Search for the cell housing the specified text and yield its [x, y] center coordinate. 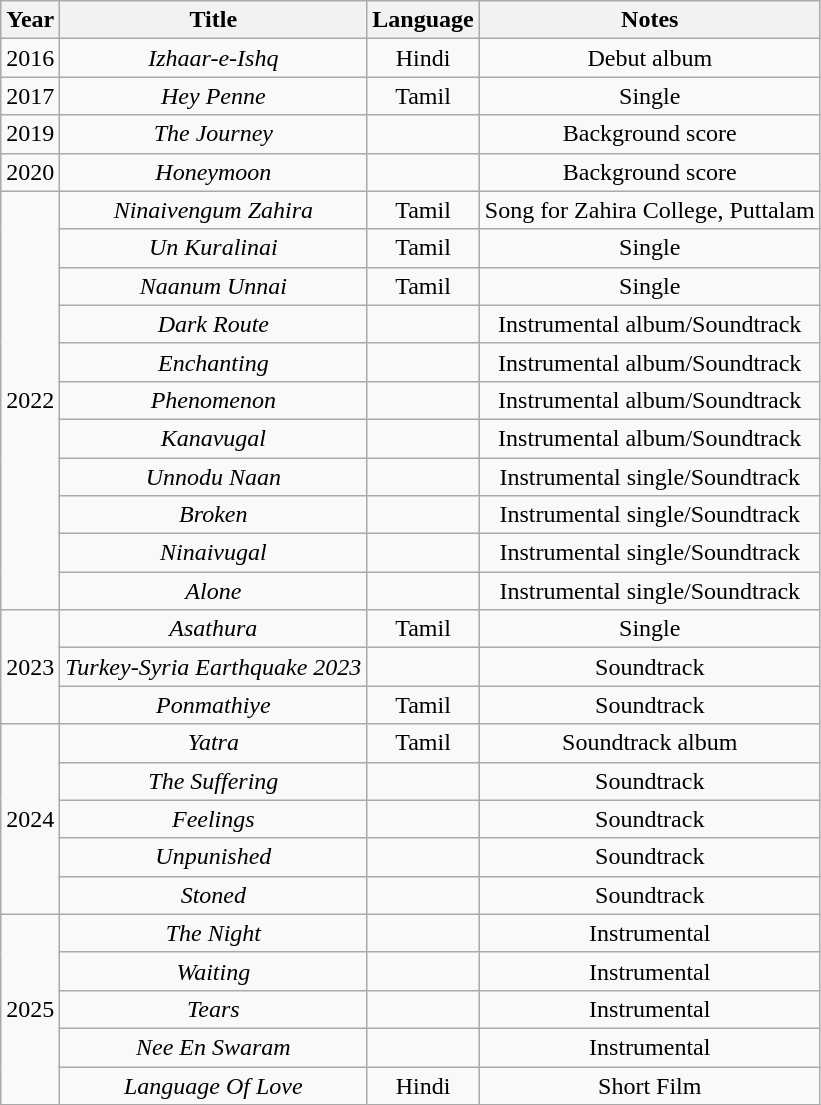
Nee En Swaram [214, 1047]
Language Of Love [214, 1085]
Song for Zahira College, Puttalam [650, 210]
Izhaar-e-Ishq [214, 58]
Year [30, 20]
Turkey-Syria Earthquake 2023 [214, 667]
2017 [30, 96]
The Night [214, 933]
2025 [30, 1009]
Asathura [214, 629]
Unnodu Naan [214, 477]
Soundtrack album [650, 743]
Kanavugal [214, 438]
Alone [214, 591]
Debut album [650, 58]
2019 [30, 134]
Ponmathiye [214, 705]
Stoned [214, 895]
2020 [30, 172]
Feelings [214, 819]
Unpunished [214, 857]
Language [423, 20]
The Suffering [214, 781]
Short Film [650, 1085]
Phenomenon [214, 400]
2023 [30, 667]
Waiting [214, 971]
Honeymoon [214, 172]
Notes [650, 20]
Ninaivengum Zahira [214, 210]
2024 [30, 819]
2016 [30, 58]
Title [214, 20]
Dark Route [214, 324]
Yatra [214, 743]
Ninaivugal [214, 553]
Un Kuralinai [214, 248]
2022 [30, 400]
Enchanting [214, 362]
Tears [214, 1009]
The Journey [214, 134]
Hey Penne [214, 96]
Naanum Unnai [214, 286]
Broken [214, 515]
